Return (x, y) of the center of cell containing provided text 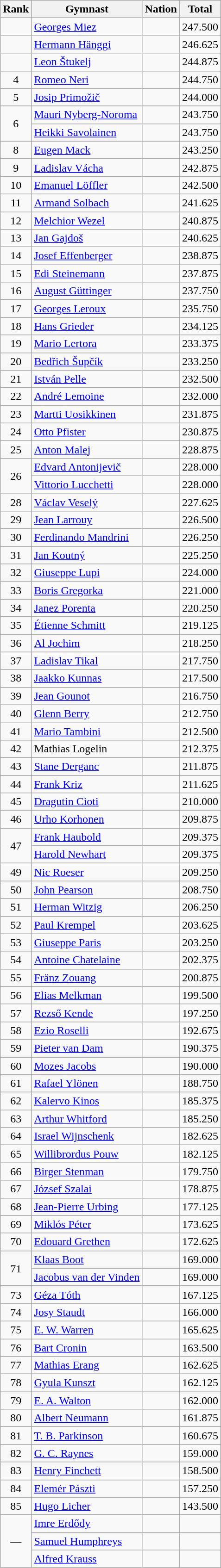
211.625 (200, 784)
56 (16, 995)
Bedřich Šupčík (87, 361)
178.875 (200, 1189)
T. B. Parkinson (87, 1436)
Total (200, 9)
218.250 (200, 643)
Edouard Grethen (87, 1242)
Gymnast (87, 9)
63 (16, 1119)
66 (16, 1171)
225.250 (200, 555)
240.875 (200, 221)
226.500 (200, 520)
227.625 (200, 502)
46 (16, 819)
10 (16, 185)
John Pearson (87, 890)
163.500 (200, 1348)
82 (16, 1453)
22 (16, 397)
208.750 (200, 890)
203.250 (200, 942)
25 (16, 449)
Frank Kriz (87, 784)
70 (16, 1242)
244.750 (200, 80)
37 (16, 661)
21 (16, 379)
212.750 (200, 713)
69 (16, 1224)
József Szalai (87, 1189)
Jaakko Kunnas (87, 678)
Jacobus van der Vinden (87, 1277)
226.250 (200, 538)
165.625 (200, 1330)
233.375 (200, 344)
Hans Grieder (87, 326)
219.125 (200, 626)
59 (16, 1048)
166.000 (200, 1312)
67 (16, 1189)
G. C. Raynes (87, 1453)
Rezső Kende (87, 1013)
17 (16, 309)
Imre Erdődy (87, 1524)
42 (16, 749)
200.875 (200, 978)
Janez Porenta (87, 608)
15 (16, 273)
242.875 (200, 167)
Dragutin Cioti (87, 802)
Georges Miez (87, 27)
235.750 (200, 309)
185.250 (200, 1119)
65 (16, 1154)
50 (16, 890)
E. A. Walton (87, 1401)
Pieter van Dam (87, 1048)
Ladislav Vácha (87, 167)
157.250 (200, 1488)
216.750 (200, 696)
188.750 (200, 1084)
Hermann Hänggi (87, 44)
45 (16, 802)
53 (16, 942)
8 (16, 150)
203.625 (200, 925)
Hugo Licher (87, 1506)
238.875 (200, 256)
Antoine Chatelaine (87, 960)
212.375 (200, 749)
Josef Effenberger (87, 256)
162.000 (200, 1401)
Frank Haubold (87, 837)
Klaas Boot (87, 1259)
23 (16, 414)
182.125 (200, 1154)
Bart Cronin (87, 1348)
71 (16, 1268)
220.250 (200, 608)
33 (16, 590)
202.375 (200, 960)
André Lemoine (87, 397)
Vittorio Lucchetti (87, 484)
159.000 (200, 1453)
19 (16, 344)
161.875 (200, 1418)
231.875 (200, 414)
Israel Wijnschenk (87, 1136)
Eugen Mack (87, 150)
36 (16, 643)
Elias Melkman (87, 995)
244.875 (200, 62)
Leon Štukelj (87, 62)
Jean Larrouy (87, 520)
Rank (16, 9)
Mathias Erang (87, 1365)
244.000 (200, 97)
Emanuel Löffler (87, 185)
Edi Steinemann (87, 273)
49 (16, 872)
162.625 (200, 1365)
Boris Gregorka (87, 590)
77 (16, 1365)
179.750 (200, 1171)
73 (16, 1295)
217.750 (200, 661)
84 (16, 1488)
224.000 (200, 573)
Nic Roeser (87, 872)
Paul Krempel (87, 925)
76 (16, 1348)
80 (16, 1418)
57 (16, 1013)
79 (16, 1401)
Melchior Wezel (87, 221)
9 (16, 167)
60 (16, 1066)
61 (16, 1084)
75 (16, 1330)
20 (16, 361)
243.250 (200, 150)
Willibrordus Pouw (87, 1154)
28 (16, 502)
177.125 (200, 1207)
Mario Lertora (87, 344)
4 (16, 80)
30 (16, 538)
Alfred Krauss (87, 1559)
199.500 (200, 995)
16 (16, 291)
54 (16, 960)
Étienne Schmitt (87, 626)
228.875 (200, 449)
41 (16, 731)
Edvard Antonijevič (87, 467)
233.250 (200, 361)
Jean-Pierre Urbing (87, 1207)
Ladislav Tikal (87, 661)
26 (16, 476)
83 (16, 1471)
Mathias Logelin (87, 749)
Mozes Jacobs (87, 1066)
64 (16, 1136)
185.375 (200, 1101)
81 (16, 1436)
Nation (161, 9)
190.000 (200, 1066)
Georges Leroux (87, 309)
Martti Uosikkinen (87, 414)
Ferdinando Mandrini (87, 538)
190.375 (200, 1048)
Ezio Roselli (87, 1030)
13 (16, 238)
Romeo Neri (87, 80)
43 (16, 766)
44 (16, 784)
182.625 (200, 1136)
51 (16, 907)
78 (16, 1383)
34 (16, 608)
62 (16, 1101)
40 (16, 713)
Géza Tóth (87, 1295)
29 (16, 520)
E. W. Warren (87, 1330)
István Pelle (87, 379)
Anton Malej (87, 449)
210.000 (200, 802)
167.125 (200, 1295)
Albert Neumann (87, 1418)
Birger Stenman (87, 1171)
12 (16, 221)
217.500 (200, 678)
241.625 (200, 203)
68 (16, 1207)
209.250 (200, 872)
247.500 (200, 27)
158.500 (200, 1471)
Arthur Whitford (87, 1119)
35 (16, 626)
234.125 (200, 326)
52 (16, 925)
Elemér Pászti (87, 1488)
24 (16, 432)
Kalervo Kinos (87, 1101)
85 (16, 1506)
11 (16, 203)
47 (16, 846)
Giuseppe Paris (87, 942)
14 (16, 256)
55 (16, 978)
Jan Koutný (87, 555)
Heikki Savolainen (87, 132)
Josy Staudt (87, 1312)
143.500 (200, 1506)
160.675 (200, 1436)
Rafael Ylönen (87, 1084)
242.500 (200, 185)
197.250 (200, 1013)
Herman Witzig (87, 907)
38 (16, 678)
173.625 (200, 1224)
Giuseppe Lupi (87, 573)
221.000 (200, 590)
246.625 (200, 44)
Urho Korhonen (87, 819)
Fränz Zouang (87, 978)
Otto Pfister (87, 432)
172.625 (200, 1242)
Henry Finchett (87, 1471)
5 (16, 97)
32 (16, 573)
58 (16, 1030)
212.500 (200, 731)
6 (16, 124)
Josip Primožič (87, 97)
162.125 (200, 1383)
Al Jochim (87, 643)
Samuel Humphreys (87, 1541)
Stane Derganc (87, 766)
18 (16, 326)
211.875 (200, 766)
Václav Veselý (87, 502)
— (16, 1541)
Harold Newhart (87, 855)
240.625 (200, 238)
Miklós Péter (87, 1224)
209.875 (200, 819)
39 (16, 696)
237.875 (200, 273)
31 (16, 555)
74 (16, 1312)
230.875 (200, 432)
206.250 (200, 907)
Jan Gajdoš (87, 238)
Mauri Nyberg-Noroma (87, 115)
Jean Gounot (87, 696)
Mario Tambini (87, 731)
Armand Solbach (87, 203)
237.750 (200, 291)
Glenn Berry (87, 713)
192.675 (200, 1030)
August Güttinger (87, 291)
Gyula Kunszt (87, 1383)
232.500 (200, 379)
232.000 (200, 397)
